Search for the cell housing the specified text and yield its [x, y] center coordinate. 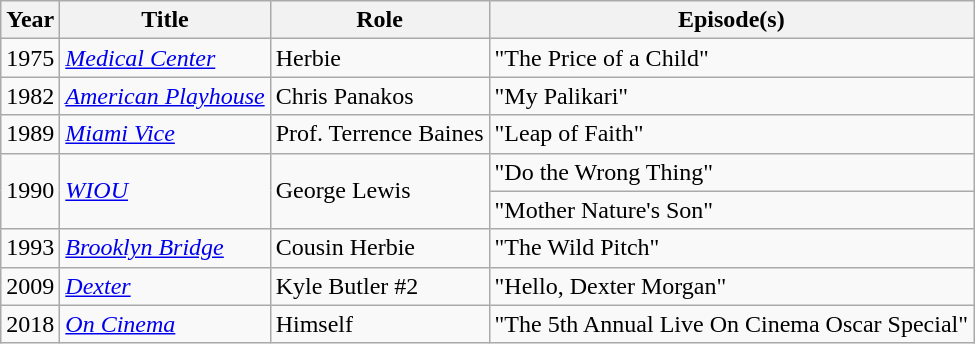
Miami Vice [165, 134]
George Lewis [380, 191]
1990 [30, 191]
On Cinema [165, 324]
Chris Panakos [380, 96]
Episode(s) [732, 20]
"Leap of Faith" [732, 134]
Herbie [380, 58]
WIOU [165, 191]
Medical Center [165, 58]
Year [30, 20]
Dexter [165, 286]
Cousin Herbie [380, 248]
1993 [30, 248]
1975 [30, 58]
Kyle Butler #2 [380, 286]
2018 [30, 324]
Prof. Terrence Baines [380, 134]
"The Price of a Child" [732, 58]
Himself [380, 324]
"The 5th Annual Live On Cinema Oscar Special" [732, 324]
"Mother Nature's Son" [732, 210]
"Hello, Dexter Morgan" [732, 286]
American Playhouse [165, 96]
"The Wild Pitch" [732, 248]
2009 [30, 286]
Title [165, 20]
Role [380, 20]
"My Palikari" [732, 96]
1989 [30, 134]
1982 [30, 96]
Brooklyn Bridge [165, 248]
"Do the Wrong Thing" [732, 172]
